Provide the [X, Y] coordinate of the cell's center where the given text is located.  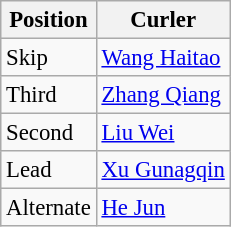
He Jun [163, 208]
Position [48, 20]
Skip [48, 58]
Second [48, 133]
Lead [48, 170]
Curler [163, 20]
Zhang Qiang [163, 95]
Xu Gunagqin [163, 170]
Alternate [48, 208]
Third [48, 95]
Liu Wei [163, 133]
Wang Haitao [163, 58]
